Provide the (X, Y) coordinate of the cell's center where the given text is located.  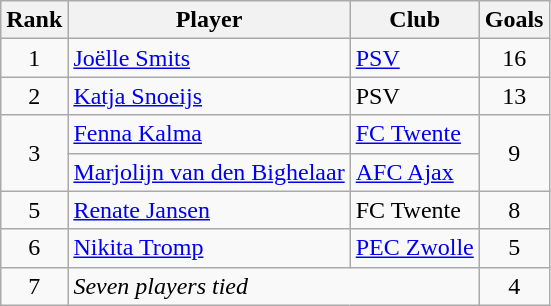
Fenna Kalma (209, 134)
Renate Jansen (209, 210)
Player (209, 20)
Seven players tied (274, 286)
Rank (34, 20)
Katja Snoeijs (209, 96)
Goals (514, 20)
9 (514, 153)
Joëlle Smits (209, 58)
13 (514, 96)
2 (34, 96)
PEC Zwolle (414, 248)
7 (34, 286)
6 (34, 248)
16 (514, 58)
Marjolijn van den Bighelaar (209, 172)
Club (414, 20)
3 (34, 153)
8 (514, 210)
Nikita Tromp (209, 248)
AFC Ajax (414, 172)
4 (514, 286)
1 (34, 58)
